Output the [x, y] coordinate of the center of the cell containing the given text.  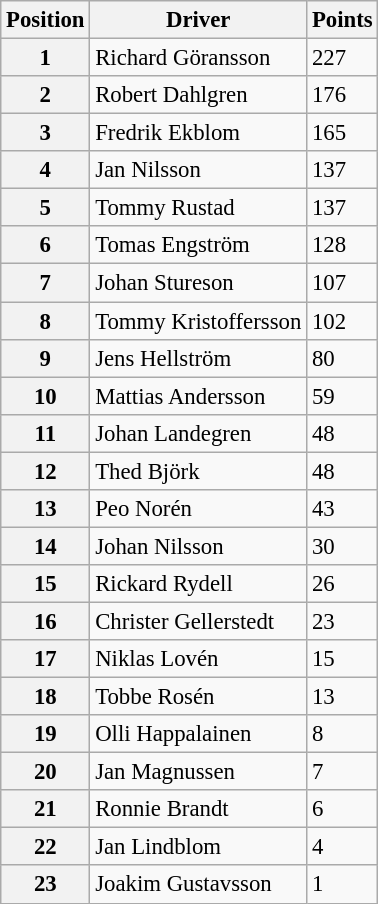
Jens Hellström [198, 358]
Rickard Rydell [198, 584]
Tommy Kristoffersson [198, 321]
Richard Göransson [198, 58]
Joakim Gustavsson [198, 885]
16 [46, 621]
19 [46, 734]
30 [342, 546]
Christer Gellerstedt [198, 621]
Johan Stureson [198, 283]
Tommy Rustad [198, 208]
9 [46, 358]
Position [46, 20]
Peo Norén [198, 509]
18 [46, 697]
14 [46, 546]
227 [342, 58]
Fredrik Ekblom [198, 133]
3 [46, 133]
Jan Lindblom [198, 847]
176 [342, 95]
80 [342, 358]
Olli Happalainen [198, 734]
Points [342, 20]
Tobbe Rosén [198, 697]
Johan Nilsson [198, 546]
102 [342, 321]
17 [46, 659]
Robert Dahlgren [198, 95]
11 [46, 433]
26 [342, 584]
21 [46, 809]
128 [342, 245]
Johan Landegren [198, 433]
Jan Nilsson [198, 170]
Niklas Lovén [198, 659]
12 [46, 471]
Thed Björk [198, 471]
Tomas Engström [198, 245]
Mattias Andersson [198, 396]
5 [46, 208]
20 [46, 772]
Jan Magnussen [198, 772]
59 [342, 396]
Driver [198, 20]
107 [342, 283]
2 [46, 95]
43 [342, 509]
165 [342, 133]
Ronnie Brandt [198, 809]
10 [46, 396]
22 [46, 847]
